Scan for the cell matching the given text and deliver its [x, y] coordinate at center. 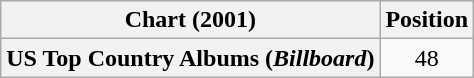
Position [427, 20]
US Top Country Albums (Billboard) [190, 58]
Chart (2001) [190, 20]
48 [427, 58]
